Scan for the cell matching the given text and deliver its [X, Y] coordinate at center. 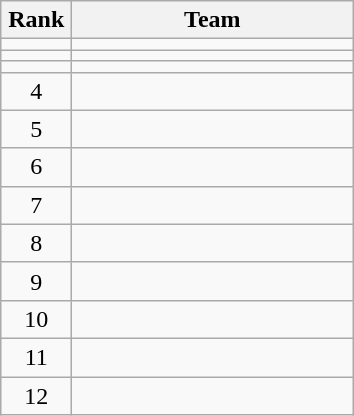
4 [36, 91]
7 [36, 205]
11 [36, 357]
8 [36, 243]
Rank [36, 20]
10 [36, 319]
Team [212, 20]
9 [36, 281]
5 [36, 129]
6 [36, 167]
12 [36, 395]
